Search for the cell housing the specified text and yield its [X, Y] center coordinate. 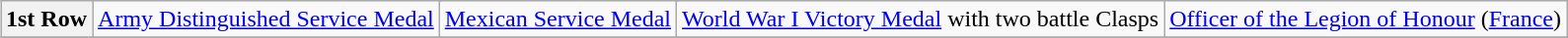
World War I Victory Medal with two battle Clasps [921, 19]
Mexican Service Medal [558, 19]
Officer of the Legion of Honour (France) [1366, 19]
Army Distinguished Service Medal [266, 19]
1st Row [45, 19]
